Determine the (x, y) coordinate at the center of the cell enclosing the given text.  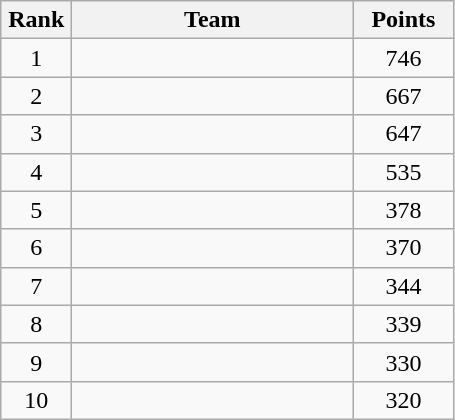
4 (36, 172)
Points (404, 20)
6 (36, 248)
5 (36, 210)
1 (36, 58)
667 (404, 96)
7 (36, 286)
370 (404, 248)
339 (404, 324)
9 (36, 362)
Team (212, 20)
10 (36, 400)
Rank (36, 20)
2 (36, 96)
330 (404, 362)
3 (36, 134)
746 (404, 58)
344 (404, 286)
8 (36, 324)
647 (404, 134)
320 (404, 400)
378 (404, 210)
535 (404, 172)
